Determine the (x, y) coordinate at the center of the cell enclosing the given text.  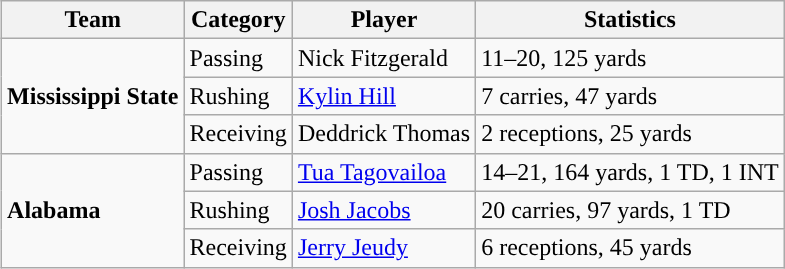
14–21, 164 yards, 1 TD, 1 INT (630, 172)
Mississippi State (93, 96)
Tua Tagovailoa (384, 172)
Jerry Jeudy (384, 248)
20 carries, 97 yards, 1 TD (630, 210)
6 receptions, 45 yards (630, 248)
7 carries, 47 yards (630, 96)
Nick Fitzgerald (384, 58)
Team (93, 20)
Player (384, 20)
Alabama (93, 210)
11–20, 125 yards (630, 58)
Deddrick Thomas (384, 134)
Josh Jacobs (384, 210)
2 receptions, 25 yards (630, 134)
Kylin Hill (384, 96)
Statistics (630, 20)
Category (238, 20)
